Pinpoint the cell where the given text exists, returning its [x, y] midpoint coordinate. 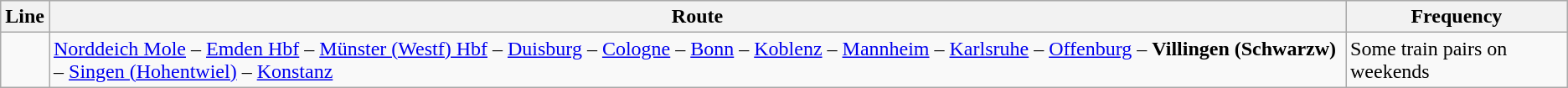
Some train pairs on weekends [1456, 60]
Frequency [1456, 17]
Line [25, 17]
Route [697, 17]
